Return the (X, Y) coordinate for the center point of the cell that contains the specified text.  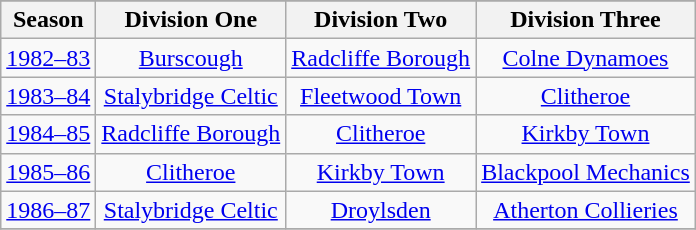
Blackpool Mechanics (586, 172)
Colne Dynamoes (586, 58)
1984–85 (48, 134)
Fleetwood Town (381, 96)
Division Two (381, 20)
Season (48, 20)
Division Three (586, 20)
1983–84 (48, 96)
Division One (191, 20)
1985–86 (48, 172)
1982–83 (48, 58)
Droylsden (381, 210)
Atherton Collieries (586, 210)
1986–87 (48, 210)
Burscough (191, 58)
